Detect which cell encompasses the target text, then output its [X, Y] center coordinate. 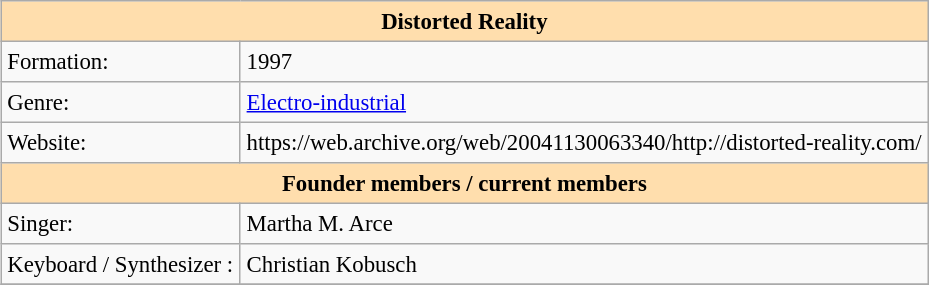
Christian Kobusch [584, 264]
Distorted Reality [464, 21]
Keyboard / Synthesizer : [120, 264]
Singer: [120, 223]
Martha M. Arce [584, 223]
Founder members / current members [464, 183]
https://web.archive.org/web/20041130063340/http://distorted-reality.com/ [584, 142]
1997 [584, 61]
Electro-industrial [584, 102]
Formation: [120, 61]
Website: [120, 142]
Genre: [120, 102]
